Locate the cell with the specified text and output its (X, Y) center coordinate. 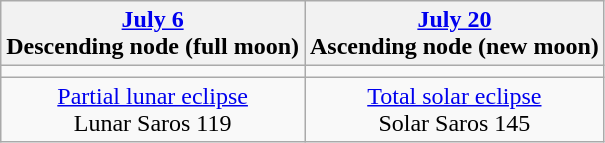
Total solar eclipseSolar Saros 145 (454, 110)
Partial lunar eclipseLunar Saros 119 (153, 110)
July 20Ascending node (new moon) (454, 34)
July 6Descending node (full moon) (153, 34)
